Provide the [X, Y] coordinate of the cell's center where the given text is located.  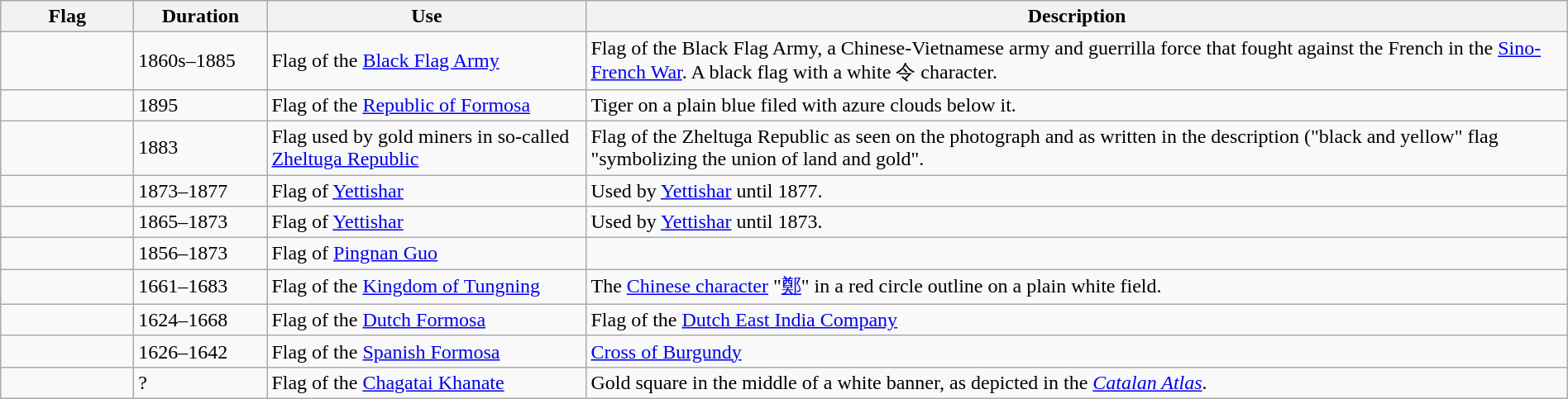
Used by Yettishar until 1877. [1077, 191]
1883 [200, 147]
Description [1077, 17]
1624–1668 [200, 320]
1860s–1885 [200, 61]
Tiger on a plain blue filed with azure clouds below it. [1077, 105]
The Chinese character "鄭" in a red circle outline on a plain white field. [1077, 287]
Flag [68, 17]
1856–1873 [200, 254]
Cross of Burgundy [1077, 351]
1626–1642 [200, 351]
Flag of the Kingdom of Tungning [427, 287]
Gold square in the middle of a white banner, as depicted in the Catalan Atlas. [1077, 382]
Flag of the Republic of Formosa [427, 105]
Flag of the Dutch East India Company [1077, 320]
1895 [200, 105]
Duration [200, 17]
Flag of the Chagatai Khanate [427, 382]
Flag of the Spanish Formosa [427, 351]
1661–1683 [200, 287]
1865–1873 [200, 222]
? [200, 382]
1873–1877 [200, 191]
Flag used by gold miners in so-called Zheltuga Republic [427, 147]
Used by Yettishar until 1873. [1077, 222]
Flag of Pingnan Guo [427, 254]
Flag of the Dutch Formosa [427, 320]
Use [427, 17]
Flag of the Black Flag Army [427, 61]
